For the text-containing cell, return its midpoint in (X, Y) coordinate format. 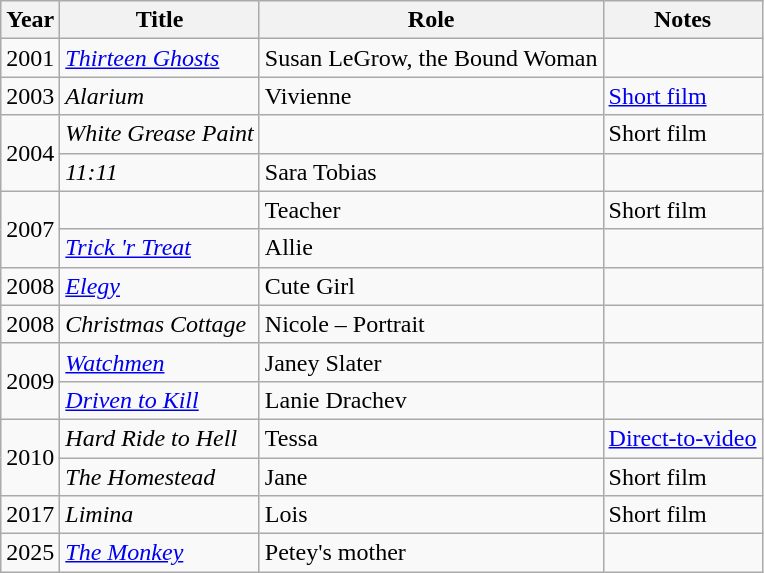
Vivienne (431, 96)
11:11 (160, 172)
Cute Girl (431, 286)
Notes (682, 20)
2010 (30, 457)
Elegy (160, 286)
Driven to Kill (160, 400)
Christmas Cottage (160, 324)
Trick 'r Treat (160, 248)
Jane (431, 477)
Nicole – Portrait (431, 324)
Allie (431, 248)
Alarium (160, 96)
Limina (160, 515)
The Homestead (160, 477)
Petey's mother (431, 553)
2007 (30, 229)
2003 (30, 96)
2004 (30, 153)
Watchmen (160, 362)
Role (431, 20)
The Monkey (160, 553)
Sara Tobias (431, 172)
Title (160, 20)
2001 (30, 58)
2025 (30, 553)
Janey Slater (431, 362)
Thirteen Ghosts (160, 58)
2009 (30, 381)
Susan LeGrow, the Bound Woman (431, 58)
Lois (431, 515)
Hard Ride to Hell (160, 438)
2017 (30, 515)
Tessa (431, 438)
Teacher (431, 210)
White Grease Paint (160, 134)
Year (30, 20)
Lanie Drachev (431, 400)
Direct-to-video (682, 438)
